Provide the [X, Y] coordinate of the cell's center where the given text is located.  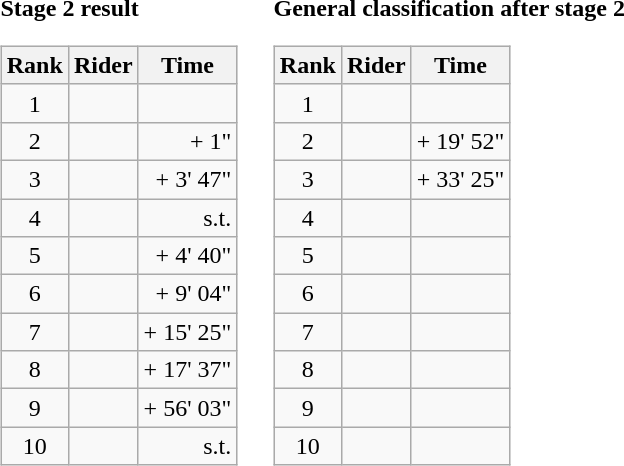
+ 56' 03" [188, 408]
+ 17' 37" [188, 370]
+ 15' 25" [188, 332]
+ 19' 52" [460, 141]
+ 33' 25" [460, 179]
+ 9' 04" [188, 294]
+ 1" [188, 141]
+ 3' 47" [188, 179]
+ 4' 40" [188, 256]
